Find where the given text appears and provide that cell's center as [x, y] coordinate. 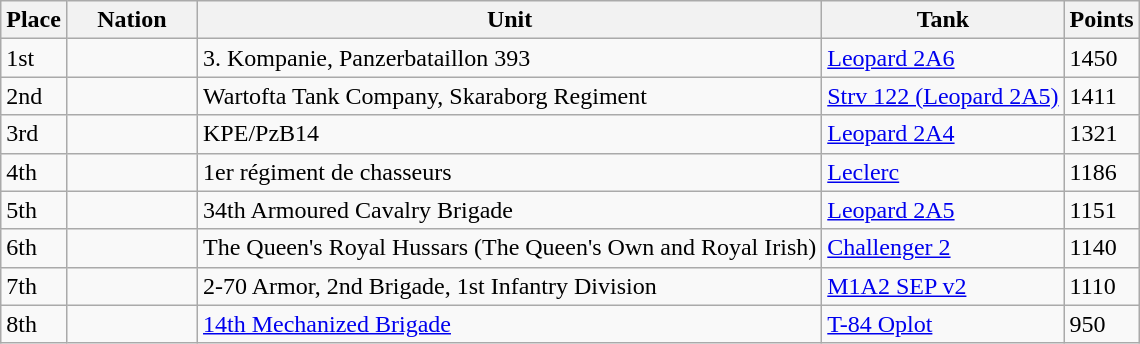
34th Armoured Cavalry Brigade [510, 210]
Unit [510, 20]
M1A2 SEP v2 [943, 286]
4th [34, 172]
2-70 Armor, 2nd Brigade, 1st Infantry Division [510, 286]
Leopard 2A6 [943, 58]
14th Mechanized Brigade [510, 324]
The Queen's Royal Hussars (The Queen's Own and Royal Irish) [510, 248]
950 [1102, 324]
3rd [34, 134]
Leclerc [943, 172]
Wartofta Tank Company, Skaraborg Regiment [510, 96]
Points [1102, 20]
1110 [1102, 286]
Leopard 2A5 [943, 210]
1er régiment de chasseurs [510, 172]
8th [34, 324]
Nation [132, 20]
KPE/PzB14 [510, 134]
1186 [1102, 172]
Tank [943, 20]
1st [34, 58]
6th [34, 248]
1411 [1102, 96]
1140 [1102, 248]
5th [34, 210]
7th [34, 286]
Place [34, 20]
1321 [1102, 134]
1450 [1102, 58]
T-84 Oplot [943, 324]
Strv 122 (Leopard 2A5) [943, 96]
1151 [1102, 210]
Leopard 2A4 [943, 134]
2nd [34, 96]
3. Kompanie, Panzerbataillon 393 [510, 58]
Challenger 2 [943, 248]
